Capture the cell that displays the provided text and extract its [X, Y] central coordinate. 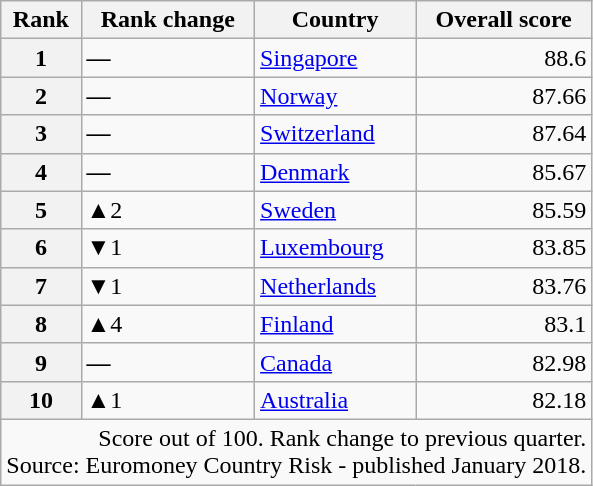
Rank [41, 20]
9 [41, 362]
Overall score [504, 20]
83.76 [504, 286]
Norway [336, 96]
Country [336, 20]
Netherlands [336, 286]
5 [41, 210]
Switzerland [336, 134]
8 [41, 324]
Score out of 100. Rank change to previous quarter.Source: Euromoney Country Risk - published January 2018. [296, 452]
Rank change [168, 20]
1 [41, 58]
6 [41, 248]
7 [41, 286]
Luxembourg [336, 248]
Denmark [336, 172]
85.67 [504, 172]
2 [41, 96]
83.1 [504, 324]
Sweden [336, 210]
▲4 [168, 324]
Canada [336, 362]
▲2 [168, 210]
88.6 [504, 58]
4 [41, 172]
83.85 [504, 248]
Finland [336, 324]
85.59 [504, 210]
Australia [336, 400]
87.66 [504, 96]
3 [41, 134]
▲1 [168, 400]
10 [41, 400]
82.18 [504, 400]
82.98 [504, 362]
Singapore [336, 58]
87.64 [504, 134]
